Capture the cell that displays the provided text and extract its [x, y] central coordinate. 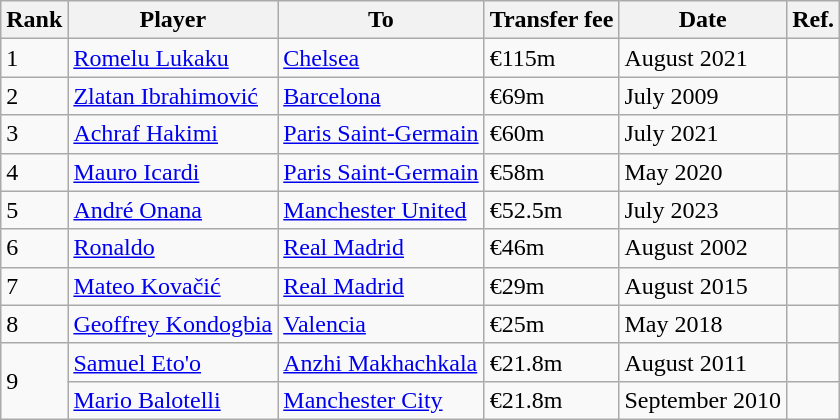
Player [173, 20]
Geoffrey Kondogbia [173, 324]
August 2015 [703, 286]
7 [34, 286]
€46m [552, 248]
Transfer fee [552, 20]
September 2010 [703, 400]
€58m [552, 172]
2 [34, 96]
Zlatan Ibrahimović [173, 96]
July 2009 [703, 96]
3 [34, 134]
Mateo Kovačić [173, 286]
Manchester United [381, 210]
4 [34, 172]
Mario Balotelli [173, 400]
8 [34, 324]
Ronaldo [173, 248]
€60m [552, 134]
Anzhi Makhachkala [381, 362]
July 2021 [703, 134]
August 2011 [703, 362]
August 2021 [703, 58]
9 [34, 381]
€25m [552, 324]
5 [34, 210]
€52.5m [552, 210]
€69m [552, 96]
Rank [34, 20]
6 [34, 248]
Date [703, 20]
André Onana [173, 210]
Chelsea [381, 58]
Ref. [814, 20]
August 2002 [703, 248]
Achraf Hakimi [173, 134]
1 [34, 58]
Romelu Lukaku [173, 58]
Valencia [381, 324]
€29m [552, 286]
May 2020 [703, 172]
May 2018 [703, 324]
€115m [552, 58]
Samuel Eto'o [173, 362]
Barcelona [381, 96]
Mauro Icardi [173, 172]
To [381, 20]
July 2023 [703, 210]
Manchester City [381, 400]
